Identify which cell holds the provided text, then report its (X, Y) central coordinate. 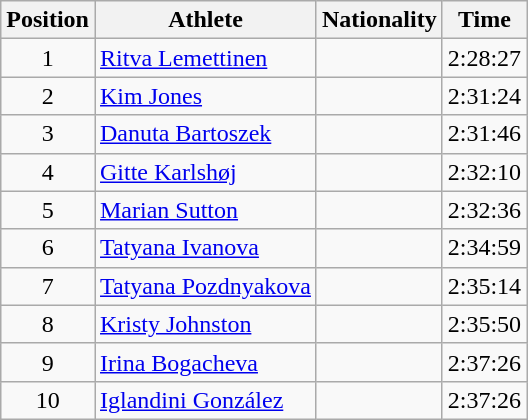
2:35:14 (484, 286)
Iglandini González (205, 400)
8 (48, 324)
10 (48, 400)
Irina Bogacheva (205, 362)
2:35:50 (484, 324)
Danuta Bartoszek (205, 134)
Ritva Lemettinen (205, 58)
2:28:27 (484, 58)
6 (48, 248)
Nationality (379, 20)
7 (48, 286)
5 (48, 210)
Gitte Karlshøj (205, 172)
2:32:36 (484, 210)
2 (48, 96)
1 (48, 58)
Tatyana Ivanova (205, 248)
2:34:59 (484, 248)
2:32:10 (484, 172)
Athlete (205, 20)
Time (484, 20)
Kristy Johnston (205, 324)
2:31:24 (484, 96)
3 (48, 134)
2:31:46 (484, 134)
Position (48, 20)
9 (48, 362)
Kim Jones (205, 96)
Marian Sutton (205, 210)
Tatyana Pozdnyakova (205, 286)
4 (48, 172)
